For the text-containing cell, return its midpoint in (x, y) coordinate format. 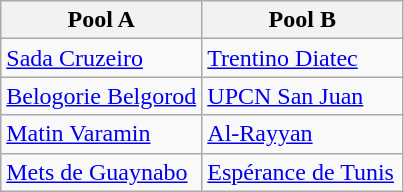
Al-Rayyan (302, 134)
Espérance de Tunis (302, 172)
Belogorie Belgorod (102, 96)
Trentino Diatec (302, 58)
Sada Cruzeiro (102, 58)
Matin Varamin (102, 134)
UPCN San Juan (302, 96)
Pool B (302, 20)
Pool A (102, 20)
Mets de Guaynabo (102, 172)
